Return [x, y] of the center of cell containing provided text 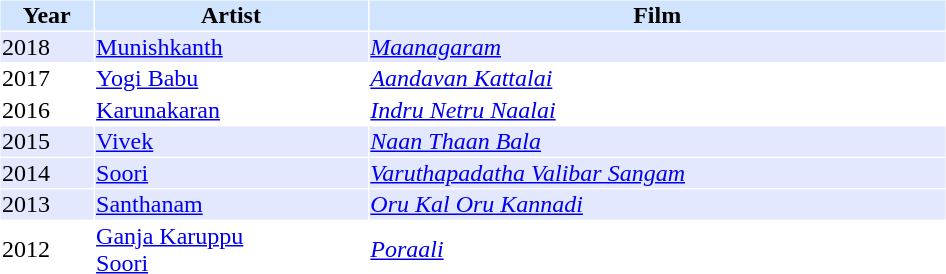
Indru Netru Naalai [658, 110]
Munishkanth [232, 47]
Naan Thaan Bala [658, 141]
Year [46, 15]
Yogi Babu [232, 79]
Oru Kal Oru Kannadi [658, 205]
2014 [46, 173]
Varuthapadatha Valibar Sangam [658, 173]
Film [658, 15]
Maanagaram [658, 47]
2015 [46, 141]
Soori [232, 173]
2017 [46, 79]
2018 [46, 47]
Artist [232, 15]
Aandavan Kattalai [658, 79]
Vivek [232, 141]
Karunakaran [232, 110]
Santhanam [232, 205]
2016 [46, 110]
2013 [46, 205]
